Detect which cell encompasses the target text, then output its [x, y] center coordinate. 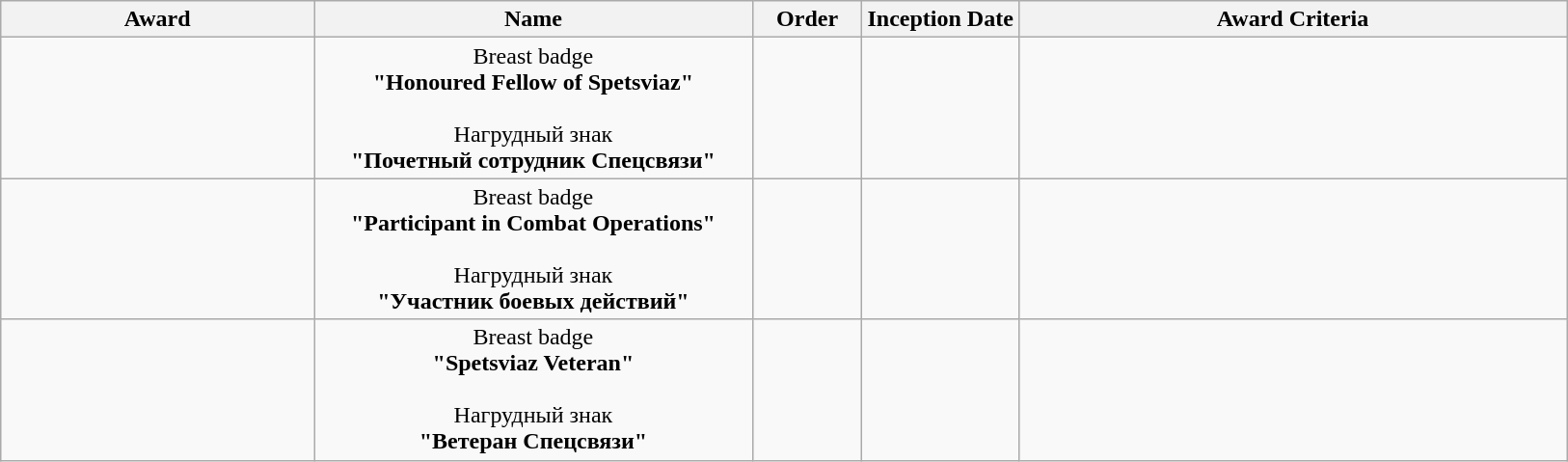
Award Criteria [1292, 19]
Breast badge"Honoured Fellow of Spetsviaz"Нагрудный знак"Почетный сотрудник Спецсвязи" [534, 108]
Award [158, 19]
Breast badge"Spetsviaz Veteran"Нагрудный знак "Ветеран Спецсвязи" [534, 390]
Order [807, 19]
Inception Date [940, 19]
Breast badge"Participant in Combat Operations"Нагрудный знак "Участник боевых действий" [534, 249]
Name [534, 19]
